Return (X, Y) of the center of cell containing provided text 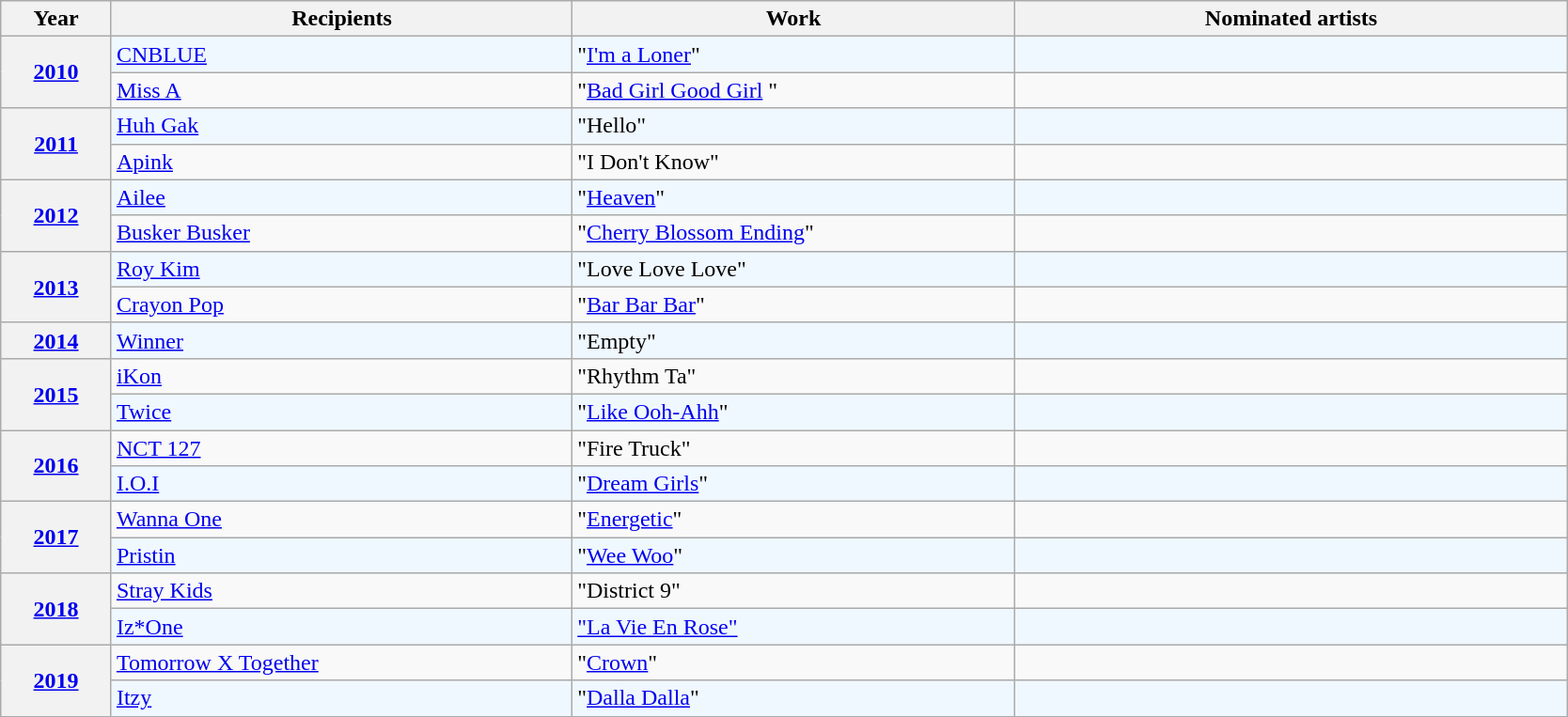
Crayon Pop (341, 304)
"Crown" (793, 662)
2019 (56, 680)
Roy Kim (341, 269)
Winner (341, 340)
Apink (341, 162)
NCT 127 (341, 448)
"Love Love Love" (793, 269)
Work (793, 19)
2016 (56, 466)
2018 (56, 609)
"La Vie En Rose" (793, 627)
"Heaven" (793, 197)
"I'm a Loner" (793, 55)
"Bar Bar Bar" (793, 304)
CNBLUE (341, 55)
"Dalla Dalla" (793, 698)
Huh Gak (341, 126)
"Empty" (793, 340)
Pristin (341, 555)
2012 (56, 215)
"Like Ooh-Ahh" (793, 412)
"Energetic" (793, 520)
2011 (56, 144)
"Fire Truck" (793, 448)
2010 (56, 72)
Nominated artists (1291, 19)
Miss A (341, 90)
Itzy (341, 698)
Iz*One (341, 627)
iKon (341, 376)
Year (56, 19)
Busker Busker (341, 233)
Tomorrow X Together (341, 662)
Recipients (341, 19)
Twice (341, 412)
Ailee (341, 197)
2015 (56, 394)
Wanna One (341, 520)
"Rhythm Ta" (793, 376)
I.O.I (341, 484)
"Hello" (793, 126)
"Bad Girl Good Girl " (793, 90)
"I Don't Know" (793, 162)
2013 (56, 287)
2017 (56, 538)
"District 9" (793, 591)
"Wee Woo" (793, 555)
"Dream Girls" (793, 484)
Stray Kids (341, 591)
2014 (56, 340)
"Cherry Blossom Ending" (793, 233)
